Identify which cell holds the provided text, then report its [x, y] central coordinate. 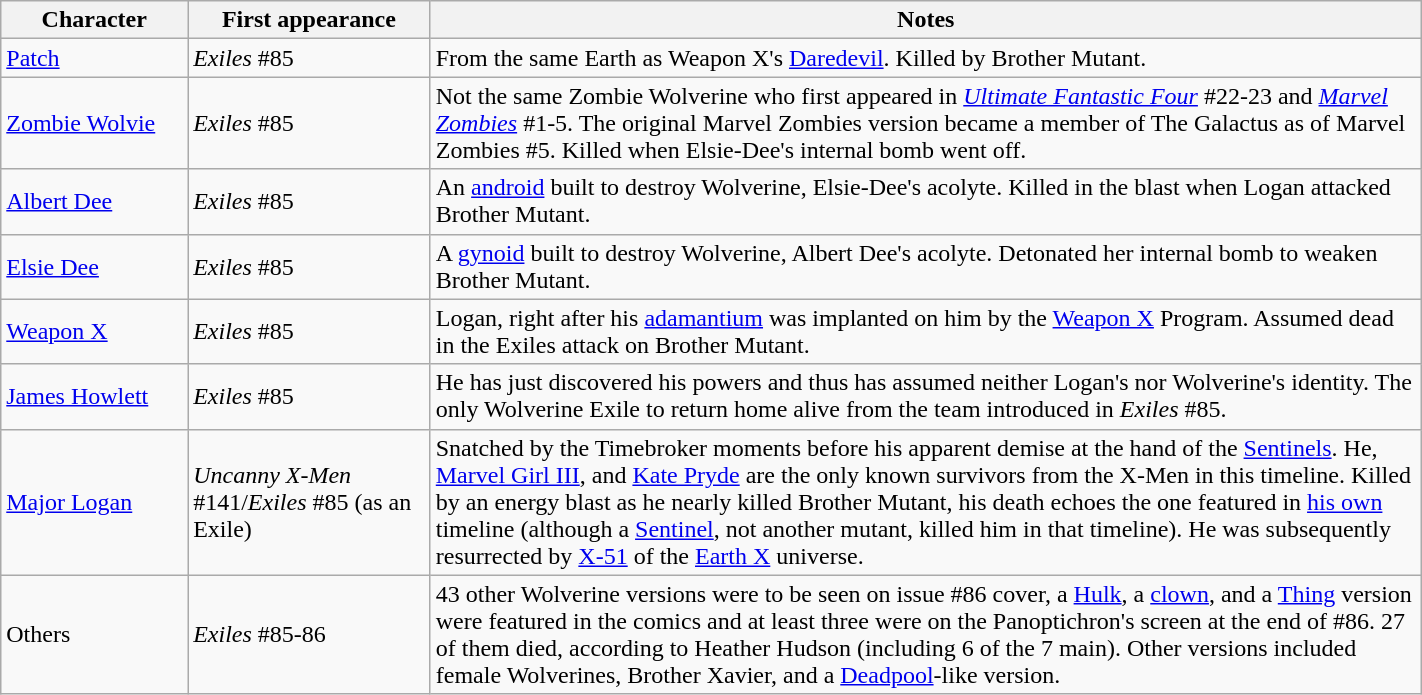
First appearance [310, 20]
Albert Dee [94, 202]
Others [94, 634]
Patch [94, 58]
Uncanny X-Men #141/Exiles #85 (as an Exile) [310, 502]
Elsie Dee [94, 266]
From the same Earth as Weapon X's Daredevil. Killed by Brother Mutant. [926, 58]
A gynoid built to destroy Wolverine, Albert Dee's acolyte. Detonated her internal bomb to weaken Brother Mutant. [926, 266]
James Howlett [94, 396]
An android built to destroy Wolverine, Elsie-Dee's acolyte. Killed in the blast when Logan attacked Brother Mutant. [926, 202]
Character [94, 20]
Weapon X [94, 332]
Exiles #85-86 [310, 634]
Logan, right after his adamantium was implanted on him by the Weapon X Program. Assumed dead in the Exiles attack on Brother Mutant. [926, 332]
Zombie Wolvie [94, 123]
Major Logan [94, 502]
Notes [926, 20]
